Determine the [x, y] coordinate at the center of the cell enclosing the given text.  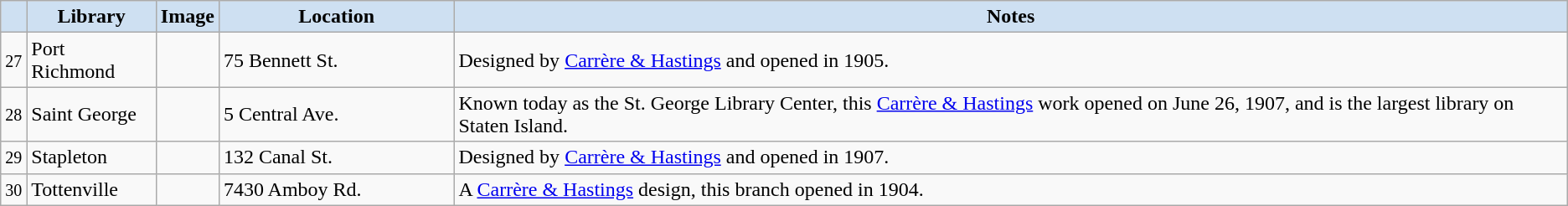
Port Richmond [92, 60]
27 [13, 60]
30 [13, 189]
A Carrère & Hastings design, this branch opened in 1904. [1010, 189]
132 Canal St. [337, 157]
Designed by Carrère & Hastings and opened in 1905. [1010, 60]
7430 Amboy Rd. [337, 189]
Saint George [92, 114]
Library [92, 17]
Location [337, 17]
Stapleton [92, 157]
Notes [1010, 17]
Designed by Carrère & Hastings and opened in 1907. [1010, 157]
Tottenville [92, 189]
5 Central Ave. [337, 114]
28 [13, 114]
Known today as the St. George Library Center, this Carrère & Hastings work opened on June 26, 1907, and is the largest library on Staten Island. [1010, 114]
29 [13, 157]
Image [188, 17]
75 Bennett St. [337, 60]
